From the cell containing the given text, extract its center point as (X, Y) coordinate. 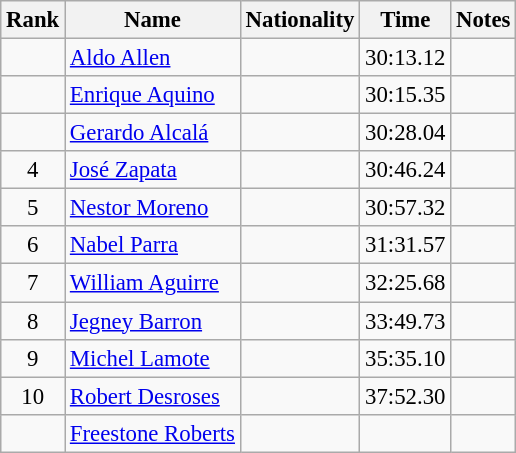
Rank (33, 20)
31:31.57 (406, 245)
Robert Desroses (153, 396)
35:35.10 (406, 358)
Nabel Parra (153, 245)
33:49.73 (406, 321)
Freestone Roberts (153, 433)
Nestor Moreno (153, 208)
30:13.12 (406, 58)
30:28.04 (406, 133)
10 (33, 396)
Gerardo Alcalá (153, 133)
30:15.35 (406, 95)
Michel Lamote (153, 358)
8 (33, 321)
Jegney Barron (153, 321)
30:46.24 (406, 170)
32:25.68 (406, 283)
Enrique Aquino (153, 95)
6 (33, 245)
5 (33, 208)
9 (33, 358)
Nationality (300, 20)
José Zapata (153, 170)
7 (33, 283)
Notes (484, 20)
William Aguirre (153, 283)
4 (33, 170)
37:52.30 (406, 396)
Time (406, 20)
Name (153, 20)
30:57.32 (406, 208)
Aldo Allen (153, 58)
